Find where the given text appears and provide that cell's center as (x, y) coordinate. 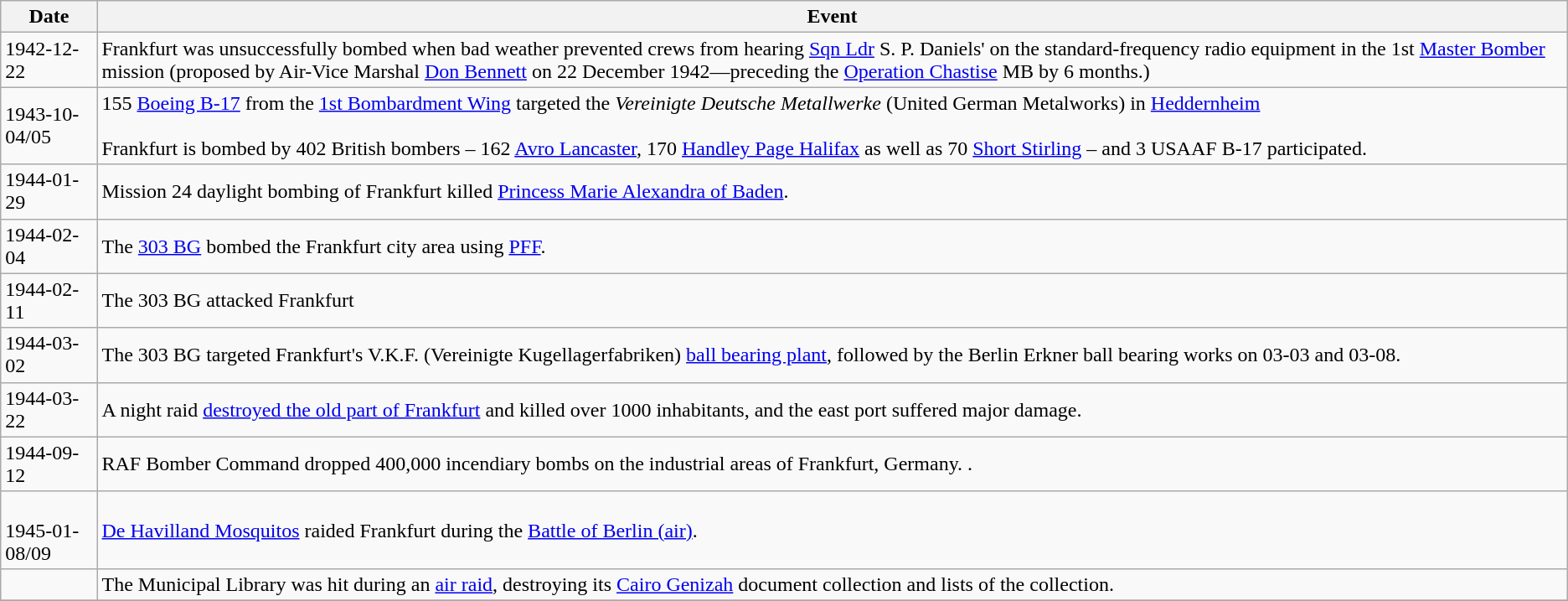
Event (833, 17)
The 303 BG attacked Frankfurt (833, 300)
De Havilland Mosquitos raided Frankfurt during the Battle of Berlin (air). (833, 530)
Date (49, 17)
A night raid destroyed the old part of Frankfurt and killed over 1000 inhabitants, and the east port suffered major damage. (833, 409)
The 303 BG bombed the Frankfurt city area using PFF. (833, 246)
1945-01-08/09 (49, 530)
The Municipal Library was hit during an air raid, destroying its Cairo Genizah document collection and lists of the collection. (833, 584)
1944-03-02 (49, 355)
Mission 24 daylight bombing of Frankfurt killed Princess Marie Alexandra of Baden. (833, 191)
1944-03-22 (49, 409)
RAF Bomber Command dropped 400,000 incendiary bombs on the industrial areas of Frankfurt, Germany. . (833, 464)
1944-01-29 (49, 191)
1943-10-04/05 (49, 126)
1944-02-11 (49, 300)
1942-12-22 (49, 60)
1944-09-12 (49, 464)
1944-02-04 (49, 246)
